From the cell containing the given text, extract its center point as [x, y] coordinate. 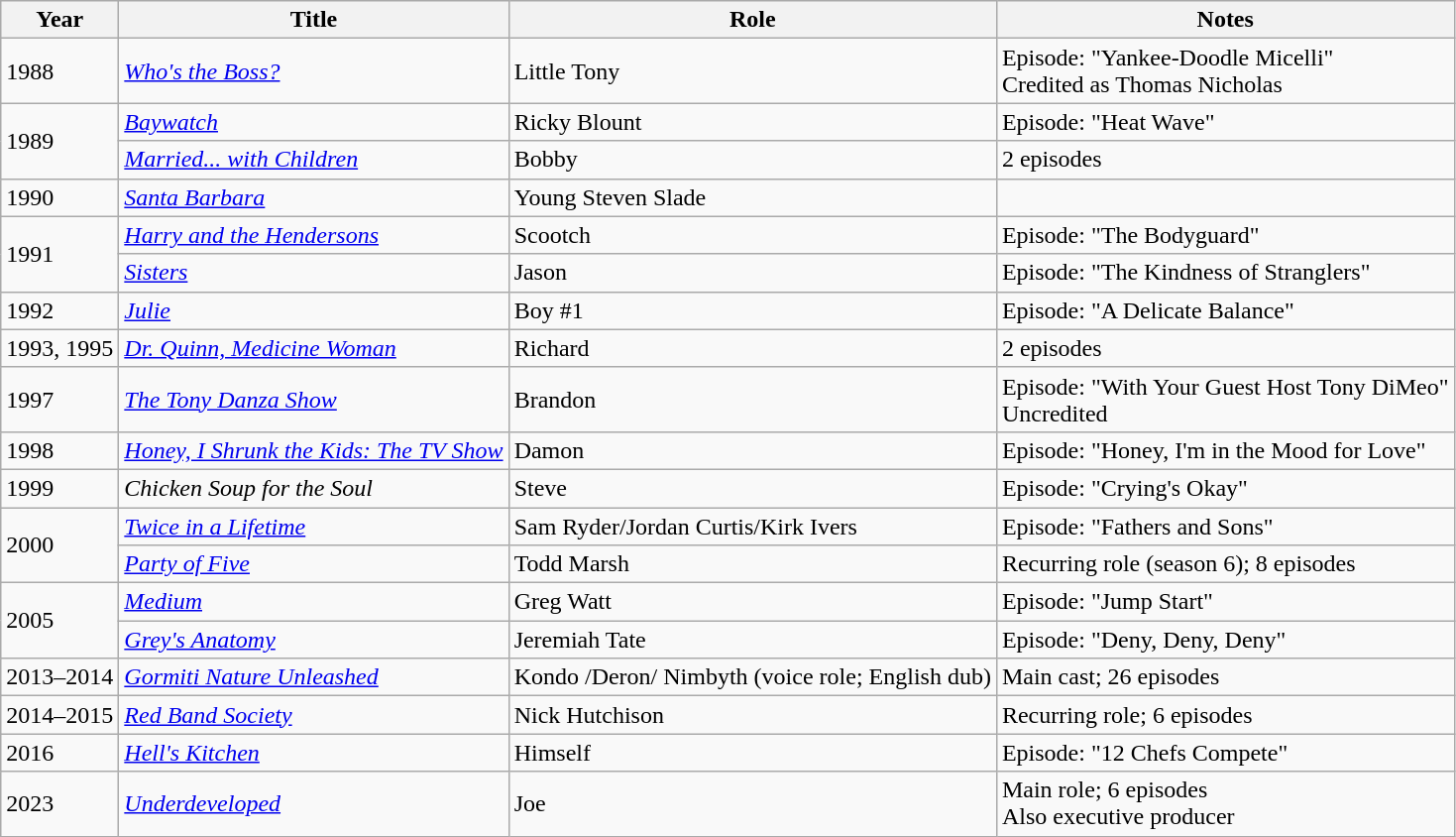
Santa Barbara [313, 197]
2005 [59, 621]
Episode: "Jump Start" [1225, 602]
Who's the Boss? [313, 71]
Underdeveloped [313, 803]
1990 [59, 197]
The Tony Danza Show [313, 399]
Episode: "Heat Wave" [1225, 122]
Jason [752, 273]
Jeremiah Tate [752, 640]
Recurring role; 6 episodes [1225, 715]
Episode: "Honey, I'm in the Mood for Love" [1225, 450]
Role [752, 20]
Grey's Anatomy [313, 640]
Boy #1 [752, 310]
Sam Ryder/Jordan Curtis/Kirk Ivers [752, 527]
Episode: "Fathers and Sons" [1225, 527]
Honey, I Shrunk the Kids: The TV Show [313, 450]
Young Steven Slade [752, 197]
1988 [59, 71]
Julie [313, 310]
Twice in a Lifetime [313, 527]
1992 [59, 310]
1999 [59, 488]
1993, 1995 [59, 348]
Notes [1225, 20]
Sisters [313, 273]
Medium [313, 602]
1997 [59, 399]
1998 [59, 450]
Episode: "12 Chefs Compete" [1225, 753]
Red Band Society [313, 715]
Title [313, 20]
2013–2014 [59, 677]
Baywatch [313, 122]
Gormiti Nature Unleashed [313, 677]
Main cast; 26 episodes [1225, 677]
Damon [752, 450]
Himself [752, 753]
Little Tony [752, 71]
Episode: "A Delicate Balance" [1225, 310]
Scootch [752, 235]
2000 [59, 545]
Party of Five [313, 564]
Steve [752, 488]
Episode: "With Your Guest Host Tony DiMeo"Uncredited [1225, 399]
1989 [59, 141]
Greg Watt [752, 602]
1991 [59, 254]
2023 [59, 803]
Bobby [752, 160]
Episode: "Deny, Deny, Deny" [1225, 640]
Episode: "Crying's Okay" [1225, 488]
Chicken Soup for the Soul [313, 488]
Recurring role (season 6); 8 episodes [1225, 564]
Dr. Quinn, Medicine Woman [313, 348]
Joe [752, 803]
Richard [752, 348]
Brandon [752, 399]
Harry and the Hendersons [313, 235]
Todd Marsh [752, 564]
Episode: "Yankee-Doodle Micelli" Credited as Thomas Nicholas [1225, 71]
Nick Hutchison [752, 715]
Hell's Kitchen [313, 753]
Kondo /Deron/ Nimbyth (voice role; English dub) [752, 677]
Main role; 6 episodesAlso executive producer [1225, 803]
2016 [59, 753]
Ricky Blount [752, 122]
Married... with Children [313, 160]
Year [59, 20]
Episode: "The Kindness of Stranglers" [1225, 273]
2014–2015 [59, 715]
Episode: "The Bodyguard" [1225, 235]
